Output the (x, y) coordinate of the center of the cell containing the given text.  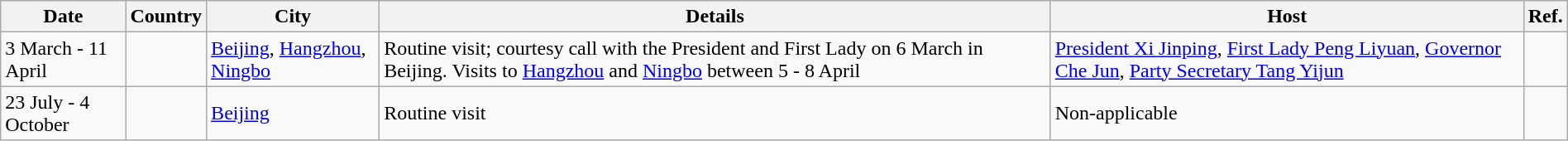
Details (715, 17)
Non-applicable (1287, 113)
President Xi Jinping, First Lady Peng Liyuan, Governor Che Jun, Party Secretary Tang Yijun (1287, 60)
Date (63, 17)
Routine visit; courtesy call with the President and First Lady on 6 March in Beijing. Visits to Hangzhou and Ningbo between 5 - 8 April (715, 60)
Host (1287, 17)
3 March - 11 April (63, 60)
Beijing (293, 113)
23 July - 4 October (63, 113)
Beijing, Hangzhou, Ningbo (293, 60)
Routine visit (715, 113)
City (293, 17)
Ref. (1545, 17)
Country (166, 17)
